Extract the (X, Y) coordinate from the center of the cell holding the provided text.  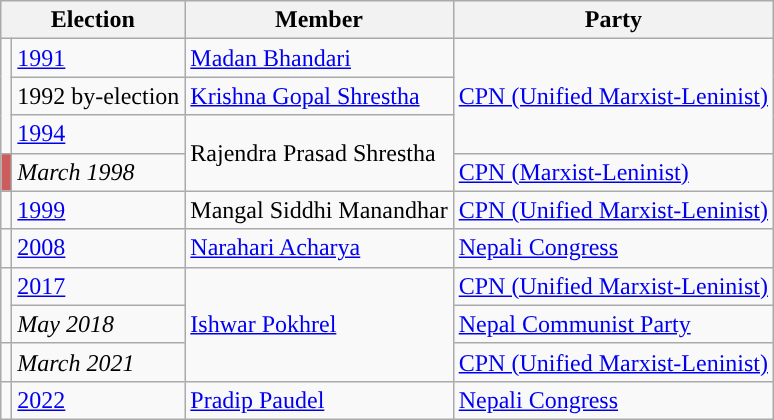
1994 (98, 134)
2017 (98, 286)
1999 (98, 210)
Krishna Gopal Shrestha (319, 96)
Narahari Acharya (319, 248)
1991 (98, 58)
1992 by-election (98, 96)
Madan Bhandari (319, 58)
CPN (Marxist-Leninist) (613, 172)
Member (319, 20)
2008 (98, 248)
March 2021 (98, 362)
Party (613, 20)
Nepal Communist Party (613, 324)
May 2018 (98, 324)
Election (93, 20)
2022 (98, 400)
Ishwar Pokhrel (319, 324)
Rajendra Prasad Shrestha (319, 153)
March 1998 (98, 172)
Pradip Paudel (319, 400)
Mangal Siddhi Manandhar (319, 210)
